Locate the cell with the specified text and output its [x, y] center coordinate. 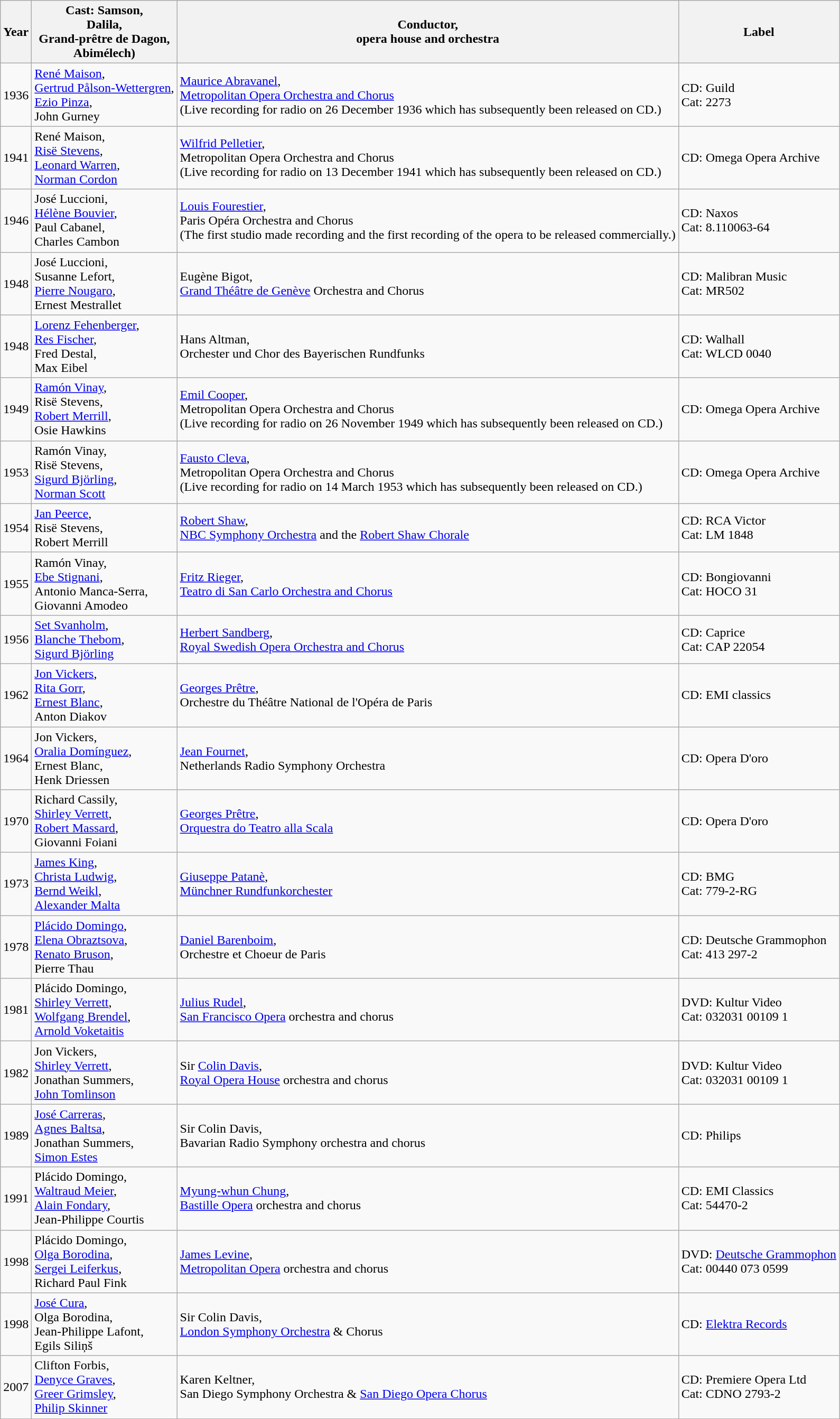
Ramón Vinay,Risë Stevens,Robert Merrill,Osie Hawkins [105, 409]
CD: NaxosCat: 8.110063-64 [759, 221]
1978 [16, 947]
Sir Colin Davis,Royal Opera House orchestra and chorus [428, 1072]
Plácido Domingo,Elena Obraztsova,Renato Bruson,Pierre Thau [105, 947]
Daniel Barenboim,Orchestre et Choeur de Paris [428, 947]
René Maison,Risë Stevens,Leonard Warren,Norman Cordon [105, 157]
1953 [16, 472]
Emil Cooper,Metropolitan Opera Orchestra and Chorus(Live recording for radio on 26 November 1949 which has subsequently been released on CD.) [428, 409]
1970 [16, 821]
Set Svanholm,Blanche Thebom,Sigurd Björling [105, 639]
Jean Fournet,Netherlands Radio Symphony Orchestra [428, 759]
CD: WalhallCat: WLCD 0040 [759, 347]
Georges Prêtre,Orquestra do Teatro alla Scala [428, 821]
1964 [16, 759]
Cast: Samson,Dalila,Grand-prêtre de Dagon,Abimélech) [105, 32]
Giuseppe Patanè,Münchner Rundfunkorchester [428, 884]
CD: CapriceCat: CAP 22054 [759, 639]
René Maison,Gertrud Pålson-Wettergren,Ezio Pinza,John Gurney [105, 95]
1956 [16, 639]
Myung-whun Chung,Bastille Opera orchestra and chorus [428, 1198]
1982 [16, 1072]
1955 [16, 583]
CD: BongiovanniCat: HOCO 31 [759, 583]
1989 [16, 1136]
Ramón Vinay,Risë Stevens,Sigurd Björling,Norman Scott [105, 472]
Plácido Domingo,Waltraud Meier,Alain Fondary,Jean-Philippe Courtis [105, 1198]
CD: Deutsche GrammophonCat: 413 297-2 [759, 947]
Hans Altman,Orchester und Chor des Bayerischen Rundfunks [428, 347]
Conductor,opera house and orchestra [428, 32]
Eugène Bigot,Grand Théâtre de Genève Orchestra and Chorus [428, 283]
CD: Premiere Opera LtdCat: CDNO 2793-2 [759, 1387]
Georges Prêtre,Orchestre du Théâtre National de l'Opéra de Paris [428, 695]
1949 [16, 409]
Jon Vickers,Rita Gorr,Ernest Blanc,Anton Diakov [105, 695]
Ramón Vinay,Ebe Stignani,Antonio Manca-Serra,Giovanni Amodeo [105, 583]
CD: GuildCat: 2273 [759, 95]
CD: BMGCat: 779-2-RG [759, 884]
Plácido Domingo,Olga Borodina,Sergei Leiferkus,Richard Paul Fink [105, 1262]
1991 [16, 1198]
Clifton Forbis,Denyce Graves,Greer Grimsley,Philip Skinner [105, 1387]
Sir Colin Davis,Bavarian Radio Symphony orchestra and chorus [428, 1136]
James King,Christa Ludwig,Bernd Weikl,Alexander Malta [105, 884]
Karen Keltner,San Diego Symphony Orchestra & San Diego Opera Chorus [428, 1387]
Robert Shaw,NBC Symphony Orchestra and the Robert Shaw Chorale [428, 528]
1973 [16, 884]
CD: Elektra Records [759, 1324]
José Carreras,Agnes Baltsa,Jonathan Summers,Simon Estes [105, 1136]
Julius Rudel,San Francisco Opera orchestra and chorus [428, 1010]
Fritz Rieger,Teatro di San Carlo Orchestra and Chorus [428, 583]
Year [16, 32]
Label [759, 32]
1946 [16, 221]
Jan Peerce,Risë Stevens,Robert Merrill [105, 528]
Maurice Abravanel,Metropolitan Opera Orchestra and Chorus(Live recording for radio on 26 December 1936 which has subsequently been released on CD.) [428, 95]
José Cura,Olga Borodina,Jean-Philippe Lafont,Egils Siliņš [105, 1324]
2007 [16, 1387]
Wilfrid Pelletier,Metropolitan Opera Orchestra and Chorus(Live recording for radio on 13 December 1941 which has subsequently been released on CD.) [428, 157]
1962 [16, 695]
Jon Vickers,Oralia Domínguez,Ernest Blanc,Henk Driessen [105, 759]
José Luccioni,Hélène Bouvier,Paul Cabanel,Charles Cambon [105, 221]
Fausto Cleva,Metropolitan Opera Orchestra and Chorus(Live recording for radio on 14 March 1953 which has subsequently been released on CD.) [428, 472]
1941 [16, 157]
Jon Vickers,Shirley Verrett,Jonathan Summers,John Tomlinson [105, 1072]
CD: EMI ClassicsCat: 54470-2 [759, 1198]
CD: RCA VictorCat: LM 1848 [759, 528]
Lorenz Fehenberger,Res Fischer,Fred Destal,Max Eibel [105, 347]
1981 [16, 1010]
CD: EMI classics [759, 695]
José Luccioni,Susanne Lefort,Pierre Nougaro,Ernest Mestrallet [105, 283]
Plácido Domingo,Shirley Verrett,Wolfgang Brendel,Arnold Voketaitis [105, 1010]
Sir Colin Davis,London Symphony Orchestra & Chorus [428, 1324]
Louis Fourestier,Paris Opéra Orchestra and Chorus(The first studio made recording and the first recording of the opera to be released commercially.) [428, 221]
James Levine,Metropolitan Opera orchestra and chorus [428, 1262]
CD: Philips [759, 1136]
DVD: Deutsche GrammophonCat: 00440 073 0599 [759, 1262]
Herbert Sandberg,Royal Swedish Opera Orchestra and Chorus [428, 639]
CD: Malibran MusicCat: MR502 [759, 283]
1936 [16, 95]
Richard Cassily,Shirley Verrett,Robert Massard,Giovanni Foiani [105, 821]
1954 [16, 528]
